Return the (x, y) coordinate for the center point of the cell that contains the specified text.  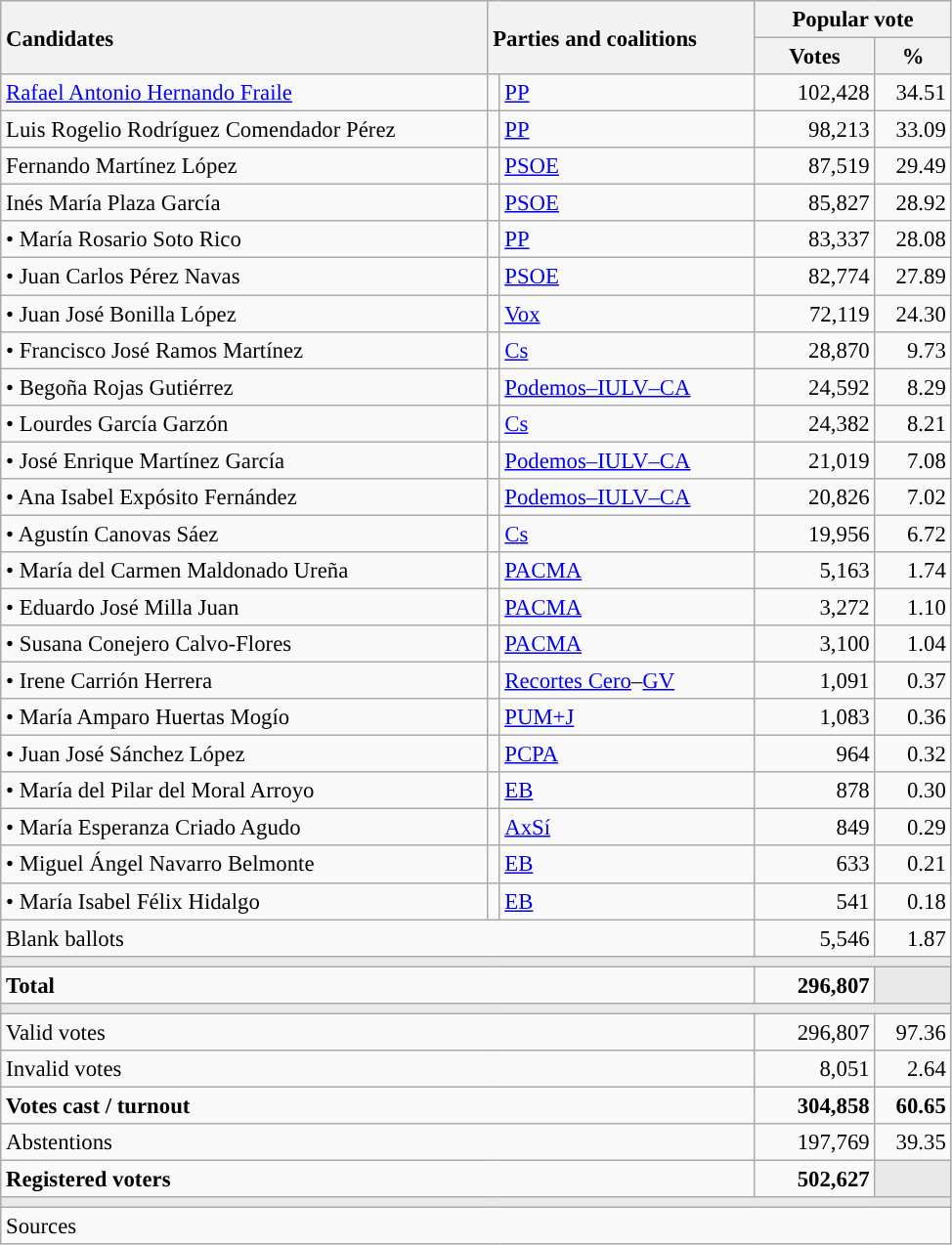
• Juan José Sánchez López (244, 754)
8,051 (815, 1069)
3,100 (815, 644)
Valid votes (377, 1032)
0.29 (913, 828)
PUM+J (627, 717)
2.64 (913, 1069)
Invalid votes (377, 1069)
7.02 (913, 497)
Total (377, 985)
Abstentions (377, 1142)
34.51 (913, 93)
• María Isabel Félix Hidalgo (244, 901)
28.08 (913, 239)
633 (815, 865)
8.21 (913, 423)
Recortes Cero–GV (627, 681)
27.89 (913, 277)
• Susana Conejero Calvo-Flores (244, 644)
% (913, 57)
24.30 (913, 314)
24,382 (815, 423)
1.87 (913, 938)
• Miguel Ángel Navarro Belmonte (244, 865)
Registered voters (377, 1180)
• Ana Isabel Expósito Fernández (244, 497)
1,083 (815, 717)
0.36 (913, 717)
Sources (476, 1226)
1.10 (913, 607)
87,519 (815, 166)
97.36 (913, 1032)
0.18 (913, 901)
9.73 (913, 350)
• María Rosario Soto Rico (244, 239)
• María Amparo Huertas Mogío (244, 717)
Candidates (244, 37)
0.32 (913, 754)
8.29 (913, 387)
7.08 (913, 460)
60.65 (913, 1105)
39.35 (913, 1142)
502,627 (815, 1180)
6.72 (913, 534)
72,119 (815, 314)
AxSí (627, 828)
Vox (627, 314)
29.49 (913, 166)
Parties and coalitions (622, 37)
541 (815, 901)
33.09 (913, 130)
• José Enrique Martínez García (244, 460)
• María del Pilar del Moral Arroyo (244, 791)
• Lourdes García Garzón (244, 423)
21,019 (815, 460)
• Irene Carrión Herrera (244, 681)
1.04 (913, 644)
24,592 (815, 387)
83,337 (815, 239)
• Juan Carlos Pérez Navas (244, 277)
0.30 (913, 791)
• Eduardo José Milla Juan (244, 607)
19,956 (815, 534)
5,546 (815, 938)
964 (815, 754)
Votes (815, 57)
0.21 (913, 865)
• María Esperanza Criado Agudo (244, 828)
82,774 (815, 277)
Popular vote (852, 20)
Votes cast / turnout (377, 1105)
Rafael Antonio Hernando Fraile (244, 93)
878 (815, 791)
Blank ballots (377, 938)
• Francisco José Ramos Martínez (244, 350)
85,827 (815, 203)
• Begoña Rojas Gutiérrez (244, 387)
1.74 (913, 571)
5,163 (815, 571)
• María del Carmen Maldonado Ureña (244, 571)
Inés María Plaza García (244, 203)
Fernando Martínez López (244, 166)
20,826 (815, 497)
0.37 (913, 681)
• Juan José Bonilla López (244, 314)
Luis Rogelio Rodríguez Comendador Pérez (244, 130)
304,858 (815, 1105)
197,769 (815, 1142)
849 (815, 828)
102,428 (815, 93)
28,870 (815, 350)
3,272 (815, 607)
• Agustín Canovas Sáez (244, 534)
PCPA (627, 754)
1,091 (815, 681)
98,213 (815, 130)
28.92 (913, 203)
